Pinpoint the cell where the given text exists, returning its (x, y) midpoint coordinate. 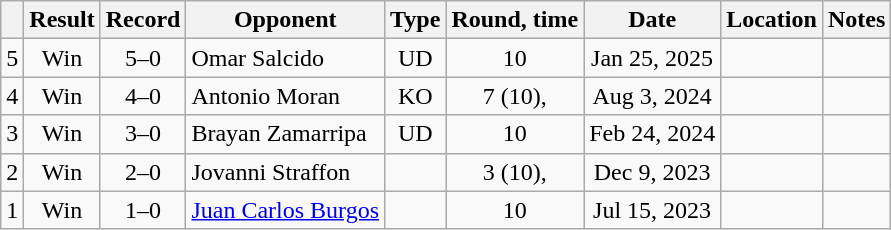
Date (652, 20)
Record (143, 20)
Jul 15, 2023 (652, 210)
Result (62, 20)
4–0 (143, 96)
7 (10), (515, 96)
Dec 9, 2023 (652, 172)
Feb 24, 2024 (652, 134)
Brayan Zamarripa (286, 134)
Location (772, 20)
3 (12, 134)
2–0 (143, 172)
2 (12, 172)
Omar Salcido (286, 58)
Jan 25, 2025 (652, 58)
4 (12, 96)
Opponent (286, 20)
KO (416, 96)
Notes (856, 20)
5–0 (143, 58)
Aug 3, 2024 (652, 96)
3 (10), (515, 172)
5 (12, 58)
1 (12, 210)
Jovanni Straffon (286, 172)
Type (416, 20)
Round, time (515, 20)
3–0 (143, 134)
Antonio Moran (286, 96)
Juan Carlos Burgos (286, 210)
1–0 (143, 210)
